Search for the cell housing the specified text and yield its [x, y] center coordinate. 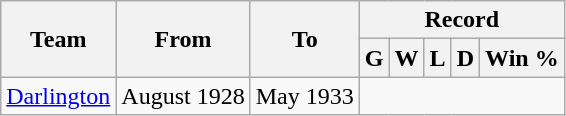
From [183, 39]
Win % [522, 58]
D [465, 58]
L [438, 58]
Team [58, 39]
August 1928 [183, 96]
W [406, 58]
May 1933 [304, 96]
G [374, 58]
Record [462, 20]
Darlington [58, 96]
To [304, 39]
